Locate the cell with the specified text and output its [X, Y] center coordinate. 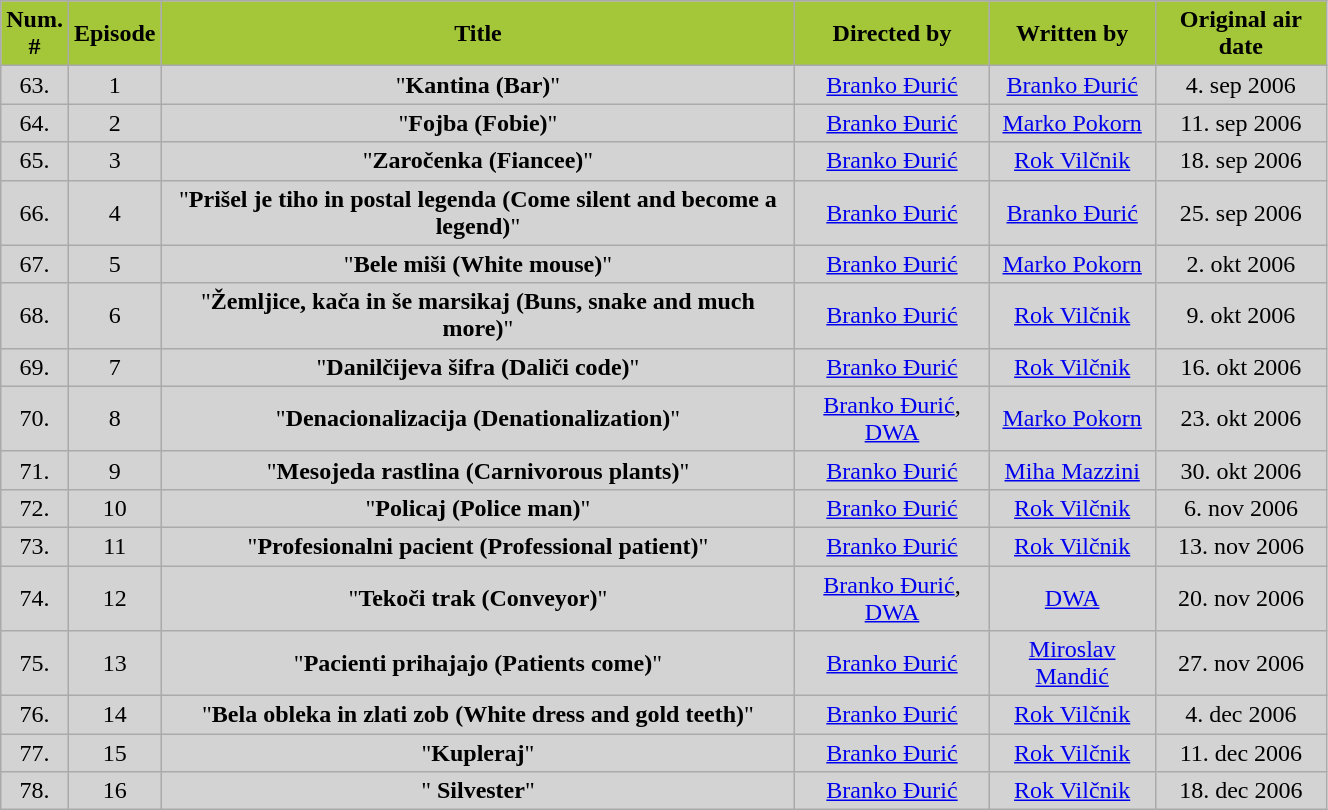
75. [35, 664]
66. [35, 212]
"Bele miši (White mouse)" [478, 264]
"Zaročenka (Fiancee)" [478, 161]
7 [114, 367]
69. [35, 367]
71. [35, 470]
9. okt 2006 [1240, 316]
6. nov 2006 [1240, 508]
Miha Mazzini [1072, 470]
11. sep 2006 [1240, 123]
4. sep 2006 [1240, 85]
11 [114, 546]
13. nov 2006 [1240, 546]
"Pacienti prihajajo (Patients come)" [478, 664]
70. [35, 418]
5 [114, 264]
72. [35, 508]
"Žemljice, kača in še marsikaj (Buns, snake and much more)" [478, 316]
" Silvester" [478, 791]
2. okt 2006 [1240, 264]
2 [114, 123]
25. sep 2006 [1240, 212]
63. [35, 85]
14 [114, 715]
Original air date [1240, 34]
"Prišel je tiho in postal legenda (Come silent and become a legend)" [478, 212]
8 [114, 418]
13 [114, 664]
Directed by [892, 34]
1 [114, 85]
73. [35, 546]
"Mesojeda rastlina (Carnivorous plants)" [478, 470]
10 [114, 508]
DWA [1072, 598]
4 [114, 212]
9 [114, 470]
64. [35, 123]
15 [114, 753]
23. okt 2006 [1240, 418]
Num.# [35, 34]
4. dec 2006 [1240, 715]
76. [35, 715]
"Bela obleka in zlati zob (White dress and gold teeth)" [478, 715]
"Kupleraj" [478, 753]
65. [35, 161]
Title [478, 34]
Miroslav Mandić [1072, 664]
27. nov 2006 [1240, 664]
18. sep 2006 [1240, 161]
12 [114, 598]
"Policaj (Police man)" [478, 508]
16 [114, 791]
77. [35, 753]
67. [35, 264]
20. nov 2006 [1240, 598]
"Danilčijeva šifra (Daliči code)" [478, 367]
68. [35, 316]
18. dec 2006 [1240, 791]
"Kantina (Bar)" [478, 85]
74. [35, 598]
16. okt 2006 [1240, 367]
3 [114, 161]
11. dec 2006 [1240, 753]
"Fojba (Fobie)" [478, 123]
78. [35, 791]
Written by [1072, 34]
Episode [114, 34]
6 [114, 316]
30. okt 2006 [1240, 470]
"Denacionalizacija (Denationalization)" [478, 418]
"Tekoči trak (Conveyor)" [478, 598]
"Profesionalni pacient (Professional patient)" [478, 546]
